From the cell containing the given text, extract its center point as [X, Y] coordinate. 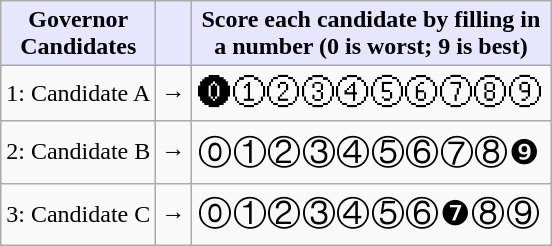
2: Candidate B [78, 152]
⓪①②③④⑤⑥⑦⑧❾ [371, 152]
⓪①②③④⑤⑥❼⑧⑨ [371, 214]
⓿①②③④⑤⑥⑦⑧⑨ [371, 94]
GovernorCandidates [78, 34]
3: Candidate C [78, 214]
1: Candidate A [78, 94]
Score each candidate by filling ina number (0 is worst; 9 is best) [371, 34]
